Identify which cell holds the provided text, then report its (X, Y) central coordinate. 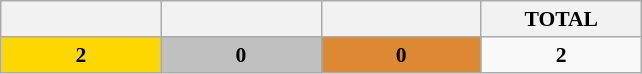
TOTAL (561, 19)
